Determine the (x, y) coordinate at the center of the cell enclosing the given text.  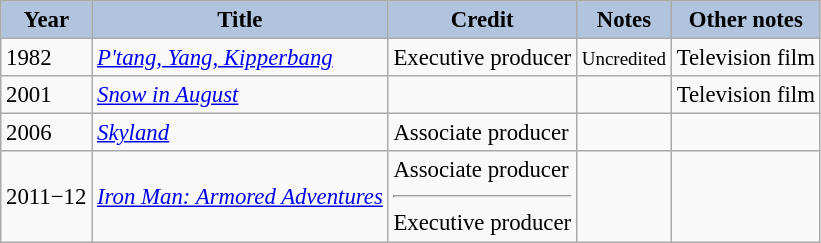
Credit (482, 20)
Snow in August (240, 95)
Uncredited (624, 58)
Year (46, 20)
Executive producer (482, 58)
Other notes (746, 20)
1982 (46, 58)
Iron Man: Armored Adventures (240, 196)
2006 (46, 133)
Title (240, 20)
Associate producer (482, 133)
P'tang, Yang, Kipperbang (240, 58)
2011−12 (46, 196)
Skyland (240, 133)
2001 (46, 95)
Associate producerExecutive producer (482, 196)
Notes (624, 20)
